Search for the cell housing the specified text and yield its (X, Y) center coordinate. 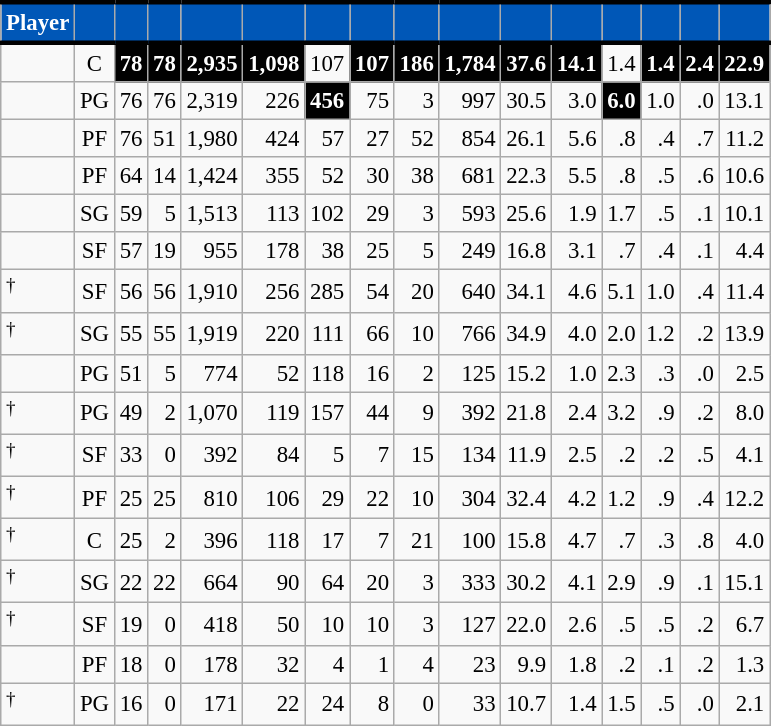
11.9 (526, 455)
593 (470, 214)
59 (130, 214)
Player (38, 22)
1.5 (622, 704)
2,935 (212, 62)
9 (416, 413)
125 (470, 373)
256 (274, 291)
17 (328, 540)
113 (274, 214)
1.7 (622, 214)
1,980 (212, 139)
2.3 (622, 373)
1.3 (744, 664)
75 (372, 101)
640 (470, 291)
13.9 (744, 333)
50 (274, 624)
664 (212, 582)
4.7 (576, 540)
23 (470, 664)
18 (130, 664)
3.1 (576, 251)
30.5 (526, 101)
2.0 (622, 333)
304 (470, 497)
15 (416, 455)
26.1 (526, 139)
810 (212, 497)
186 (416, 62)
220 (274, 333)
32 (274, 664)
49 (130, 413)
8.0 (744, 413)
21.8 (526, 413)
22.0 (526, 624)
12.2 (744, 497)
30 (372, 176)
14.1 (576, 62)
10.1 (744, 214)
90 (274, 582)
.6 (700, 176)
102 (328, 214)
15.2 (526, 373)
14 (164, 176)
681 (470, 176)
44 (372, 413)
418 (212, 624)
10.7 (526, 704)
106 (274, 497)
37.6 (526, 62)
2.6 (576, 624)
5.1 (622, 291)
11.4 (744, 291)
355 (274, 176)
15.8 (526, 540)
3.2 (622, 413)
15.1 (744, 582)
854 (470, 139)
9.9 (526, 664)
5.6 (576, 139)
774 (212, 373)
1,784 (470, 62)
32.4 (526, 497)
766 (470, 333)
111 (328, 333)
285 (328, 291)
8 (372, 704)
25.6 (526, 214)
1,424 (212, 176)
2.1 (744, 704)
1,919 (212, 333)
1 (372, 664)
1,070 (212, 413)
424 (274, 139)
127 (470, 624)
84 (274, 455)
6.0 (622, 101)
4.2 (576, 497)
171 (212, 704)
10.6 (744, 176)
13.1 (744, 101)
34.9 (526, 333)
249 (470, 251)
134 (470, 455)
157 (328, 413)
22.3 (526, 176)
16.8 (526, 251)
4.6 (576, 291)
1,098 (274, 62)
66 (372, 333)
22.9 (744, 62)
5.5 (576, 176)
34.1 (526, 291)
396 (212, 540)
4.4 (744, 251)
30.2 (526, 582)
3.0 (576, 101)
955 (212, 251)
6.7 (744, 624)
456 (328, 101)
11.2 (744, 139)
54 (372, 291)
1,910 (212, 291)
24 (328, 704)
100 (470, 540)
21 (416, 540)
1,513 (212, 214)
333 (470, 582)
1.8 (576, 664)
27 (372, 139)
226 (274, 101)
1.9 (576, 214)
997 (470, 101)
2.9 (622, 582)
119 (274, 413)
2,319 (212, 101)
